Determine the (x, y) coordinate at the center of the cell enclosing the given text.  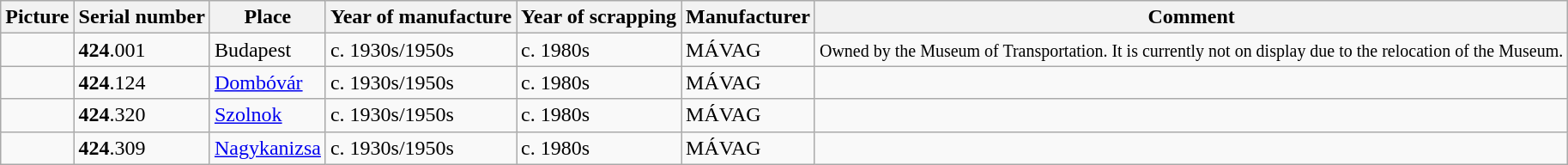
Owned by the Museum of Transportation. It is currently not on display due to the relocation of the Museum. (1191, 50)
Place (268, 17)
Picture (38, 17)
424.001 (142, 50)
Year of manufacture (421, 17)
Comment (1191, 17)
Nagykanizsa (268, 148)
Szolnok (268, 115)
Dombóvár (268, 82)
Serial number (142, 17)
Year of scrapping (599, 17)
Budapest (268, 50)
424.309 (142, 148)
424.320 (142, 115)
424.124 (142, 82)
Manufacturer (748, 17)
